Return (X, Y) of the center of cell containing provided text 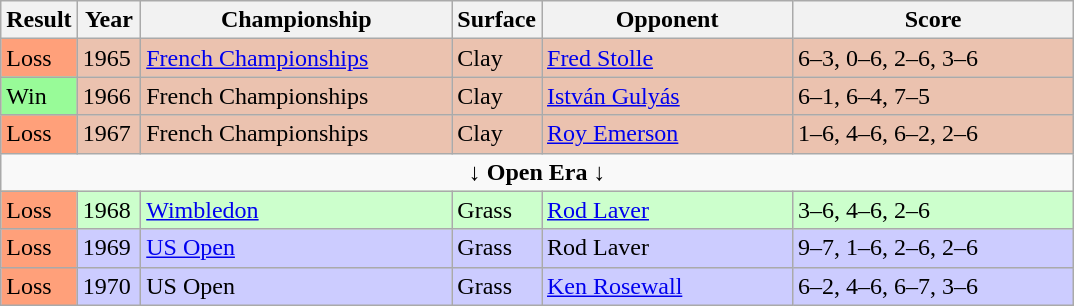
Year (109, 20)
Opponent (668, 20)
Fred Stolle (668, 58)
Score (934, 20)
↓ Open Era ↓ (538, 172)
1968 (109, 210)
1969 (109, 248)
Roy Emerson (668, 134)
1967 (109, 134)
9–7, 1–6, 2–6, 2–6 (934, 248)
6–1, 6–4, 7–5 (934, 96)
Win (39, 96)
Surface (497, 20)
1965 (109, 58)
Wimbledon (296, 210)
6–3, 0–6, 2–6, 3–6 (934, 58)
Ken Rosewall (668, 286)
Championship (296, 20)
Result (39, 20)
3–6, 4–6, 2–6 (934, 210)
1966 (109, 96)
1970 (109, 286)
István Gulyás (668, 96)
1–6, 4–6, 6–2, 2–6 (934, 134)
6–2, 4–6, 6–7, 3–6 (934, 286)
